Capture the cell that displays the provided text and extract its [x, y] central coordinate. 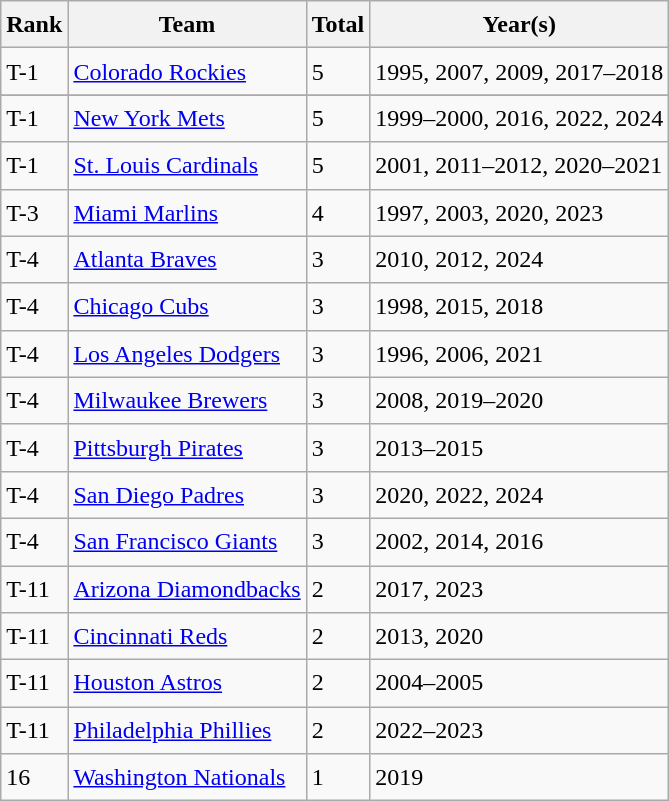
Colorado Rockies [187, 72]
2013, 2020 [520, 636]
Chicago Cubs [187, 306]
1998, 2015, 2018 [520, 306]
2010, 2012, 2024 [520, 260]
T-3 [34, 212]
Pittsburgh Pirates [187, 448]
2013–2015 [520, 448]
1996, 2006, 2021 [520, 354]
Miami Marlins [187, 212]
16 [34, 778]
Philadelphia Phillies [187, 730]
2022–2023 [520, 730]
San Diego Padres [187, 494]
2001, 2011–2012, 2020–2021 [520, 166]
Houston Astros [187, 684]
Rank [34, 24]
2004–2005 [520, 684]
2002, 2014, 2016 [520, 542]
Milwaukee Brewers [187, 400]
Washington Nationals [187, 778]
2017, 2023 [520, 590]
Arizona Diamondbacks [187, 590]
St. Louis Cardinals [187, 166]
Los Angeles Dodgers [187, 354]
Year(s) [520, 24]
1999–2000, 2016, 2022, 2024 [520, 118]
Atlanta Braves [187, 260]
4 [338, 212]
Team [187, 24]
1 [338, 778]
2008, 2019–2020 [520, 400]
Total [338, 24]
New York Mets [187, 118]
2020, 2022, 2024 [520, 494]
1997, 2003, 2020, 2023 [520, 212]
San Francisco Giants [187, 542]
2019 [520, 778]
Cincinnati Reds [187, 636]
1995, 2007, 2009, 2017–2018 [520, 72]
